Locate the cell with the specified text and output its (x, y) center coordinate. 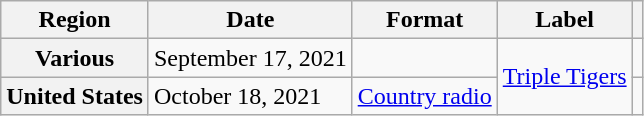
Country radio (424, 96)
Label (564, 20)
Region (75, 20)
Various (75, 58)
October 18, 2021 (250, 96)
United States (75, 96)
September 17, 2021 (250, 58)
Format (424, 20)
Date (250, 20)
Triple Tigers (564, 77)
